Search for the cell housing the specified text and yield its [X, Y] center coordinate. 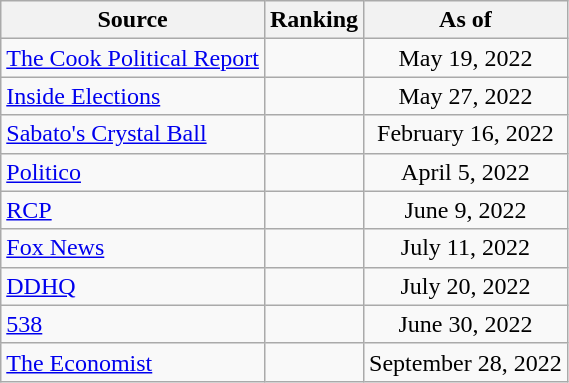
Politico [133, 172]
As of [466, 20]
The Cook Political Report [133, 58]
Inside Elections [133, 96]
Sabato's Crystal Ball [133, 134]
May 19, 2022 [466, 58]
Ranking [314, 20]
June 9, 2022 [466, 210]
Fox News [133, 248]
DDHQ [133, 286]
June 30, 2022 [466, 324]
April 5, 2022 [466, 172]
May 27, 2022 [466, 96]
September 28, 2022 [466, 362]
RCP [133, 210]
February 16, 2022 [466, 134]
July 11, 2022 [466, 248]
Source [133, 20]
538 [133, 324]
July 20, 2022 [466, 286]
The Economist [133, 362]
